Provide the (x, y) coordinate of the cell's center where the given text is located.  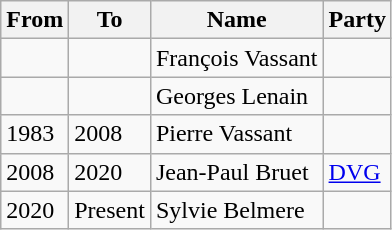
Georges Lenain (236, 96)
To (110, 20)
Party (357, 20)
François Vassant (236, 58)
1983 (35, 134)
Jean-Paul Bruet (236, 172)
Present (110, 210)
DVG (357, 172)
From (35, 20)
Sylvie Belmere (236, 210)
Name (236, 20)
Pierre Vassant (236, 134)
